Extract the [X, Y] coordinate from the center of the cell holding the provided text.  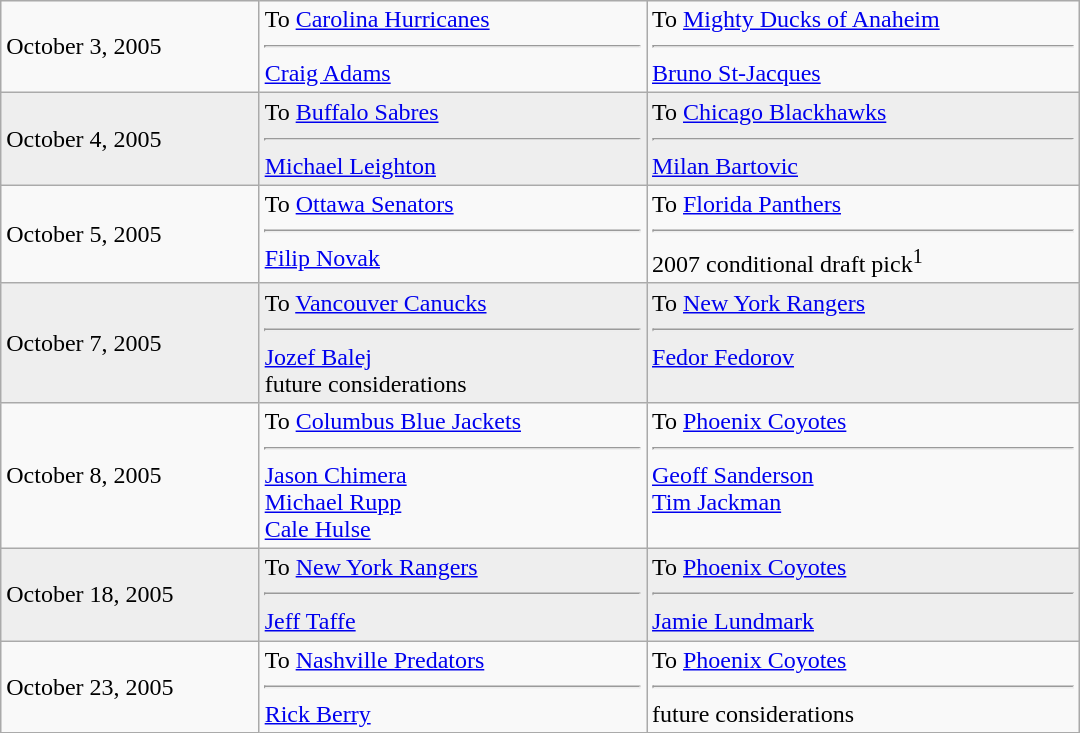
To New York RangersJeff Taffe [452, 595]
To Carolina HurricanesCraig Adams [452, 47]
To Buffalo SabresMichael Leighton [452, 139]
To Phoenix Coyotesfuture considerations [862, 687]
To Phoenix CoyotesGeoff SandersonTim Jackman [862, 475]
October 7, 2005 [130, 342]
To Vancouver CanucksJozef Balejfuture considerations [452, 342]
To New York RangersFedor Fedorov [862, 342]
October 5, 2005 [130, 234]
To Mighty Ducks of AnaheimBruno St-Jacques [862, 47]
October 23, 2005 [130, 687]
October 18, 2005 [130, 595]
To Ottawa SenatorsFilip Novak [452, 234]
To Phoenix CoyotesJamie Lundmark [862, 595]
To Chicago BlackhawksMilan Bartovic [862, 139]
To Nashville PredatorsRick Berry [452, 687]
To Columbus Blue JacketsJason ChimeraMichael RuppCale Hulse [452, 475]
October 4, 2005 [130, 139]
October 3, 2005 [130, 47]
To Florida Panthers2007 conditional draft pick1 [862, 234]
October 8, 2005 [130, 475]
